Scan for the cell matching the given text and deliver its (x, y) coordinate at center. 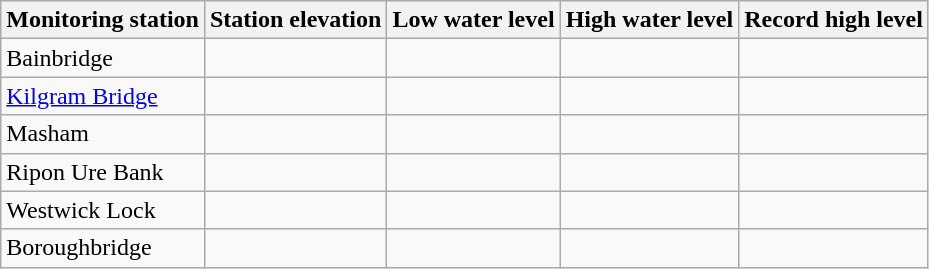
Boroughbridge (103, 248)
Masham (103, 134)
Kilgram Bridge (103, 96)
Monitoring station (103, 20)
Bainbridge (103, 58)
Low water level (474, 20)
Westwick Lock (103, 210)
Station elevation (295, 20)
Record high level (834, 20)
Ripon Ure Bank (103, 172)
High water level (650, 20)
